Return the [x, y] coordinate for the center point of the cell that contains the specified text.  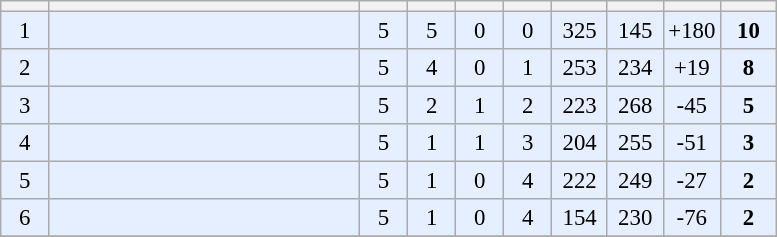
+180 [692, 31]
268 [635, 106]
10 [749, 31]
-45 [692, 106]
-51 [692, 143]
223 [580, 106]
325 [580, 31]
222 [580, 181]
+19 [692, 68]
234 [635, 68]
204 [580, 143]
145 [635, 31]
8 [749, 68]
253 [580, 68]
255 [635, 143]
-27 [692, 181]
249 [635, 181]
